Output the [X, Y] coordinate of the center of the cell containing the given text.  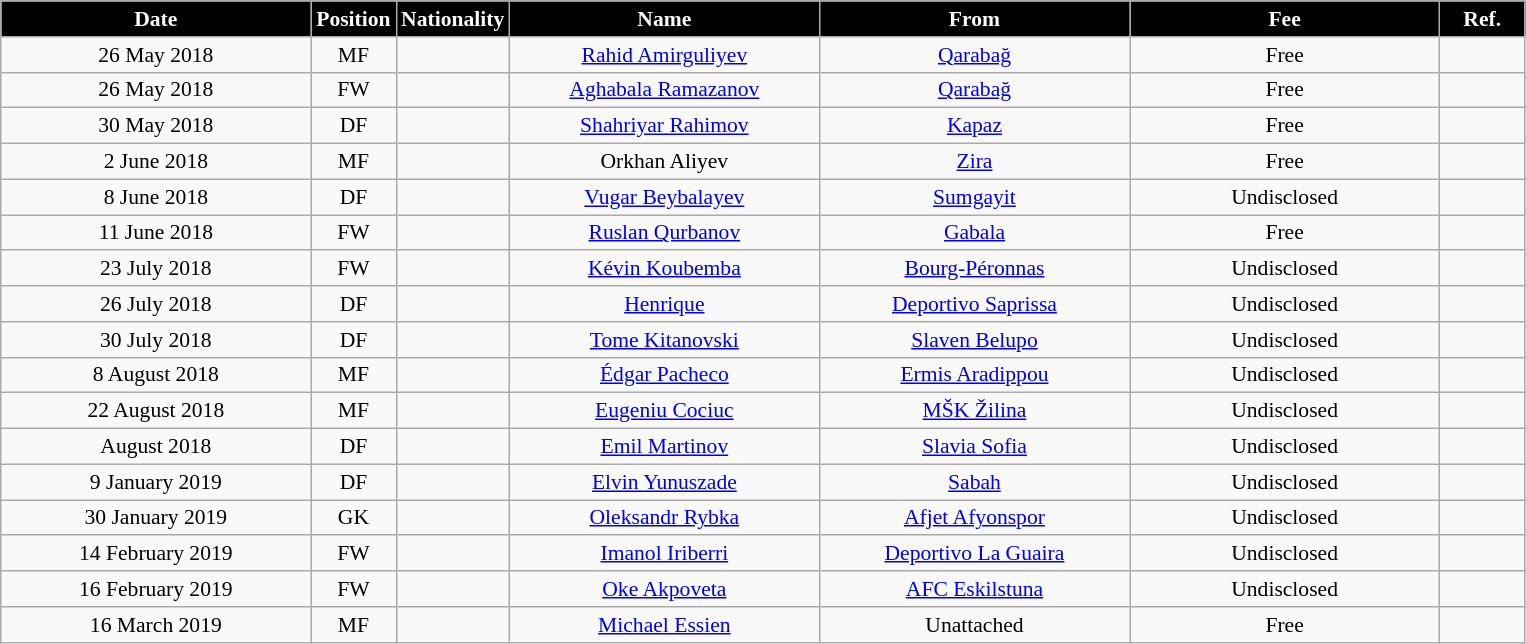
16 March 2019 [156, 625]
26 July 2018 [156, 304]
30 January 2019 [156, 518]
23 July 2018 [156, 269]
Kévin Koubemba [664, 269]
Bourg-Péronnas [974, 269]
Nationality [452, 19]
Elvin Yunuszade [664, 482]
Afjet Afyonspor [974, 518]
Eugeniu Cociuc [664, 411]
August 2018 [156, 447]
Ref. [1482, 19]
11 June 2018 [156, 233]
22 August 2018 [156, 411]
Slaven Belupo [974, 340]
Michael Essien [664, 625]
Kapaz [974, 126]
GK [354, 518]
Henrique [664, 304]
Fee [1285, 19]
AFC Eskilstuna [974, 589]
Position [354, 19]
30 May 2018 [156, 126]
Date [156, 19]
8 August 2018 [156, 375]
Zira [974, 162]
Imanol Iriberri [664, 554]
Sumgayit [974, 197]
30 July 2018 [156, 340]
16 February 2019 [156, 589]
Unattached [974, 625]
9 January 2019 [156, 482]
Deportivo Saprissa [974, 304]
Gabala [974, 233]
Tome Kitanovski [664, 340]
Édgar Pacheco [664, 375]
Oleksandr Rybka [664, 518]
Slavia Sofia [974, 447]
Ruslan Qurbanov [664, 233]
MŠK Žilina [974, 411]
Deportivo La Guaira [974, 554]
Sabah [974, 482]
Ermis Aradippou [974, 375]
Name [664, 19]
Oke Akpoveta [664, 589]
Aghabala Ramazanov [664, 90]
Shahriyar Rahimov [664, 126]
From [974, 19]
Rahid Amirguliyev [664, 55]
Emil Martinov [664, 447]
2 June 2018 [156, 162]
Orkhan Aliyev [664, 162]
Vugar Beybalayev [664, 197]
8 June 2018 [156, 197]
14 February 2019 [156, 554]
